Return (X, Y) of the center of cell containing provided text 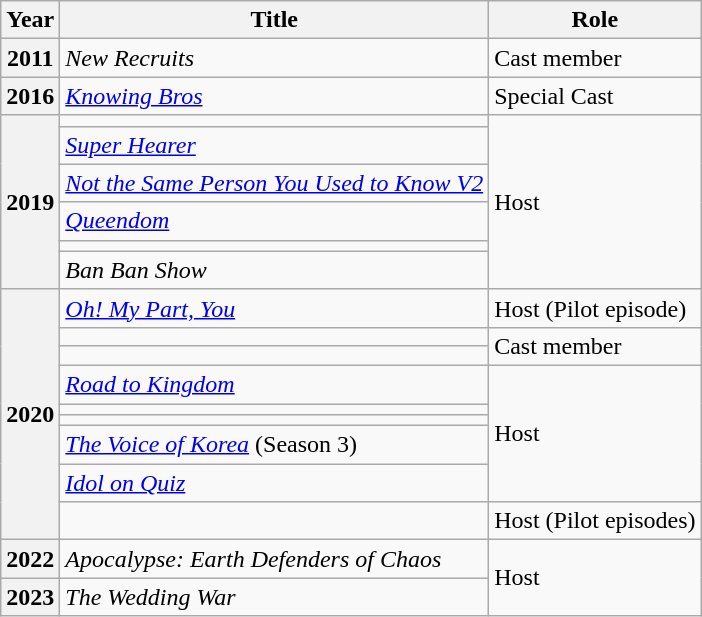
Role (595, 20)
New Recruits (274, 58)
Not the Same Person You Used to Know V2 (274, 183)
2023 (30, 597)
2020 (30, 414)
2016 (30, 96)
Host (Pilot episodes) (595, 521)
Road to Kingdom (274, 384)
The Voice of Korea (Season 3) (274, 445)
2019 (30, 202)
Year (30, 20)
The Wedding War (274, 597)
Knowing Bros (274, 96)
Apocalypse: Earth Defenders of Chaos (274, 559)
Super Hearer (274, 145)
Ban Ban Show (274, 270)
2022 (30, 559)
2011 (30, 58)
Idol on Quiz (274, 483)
Special Cast (595, 96)
Title (274, 20)
Queendom (274, 221)
Host (Pilot episode) (595, 308)
Oh! My Part, You (274, 308)
